Find where the given text appears and provide that cell's center as [x, y] coordinate. 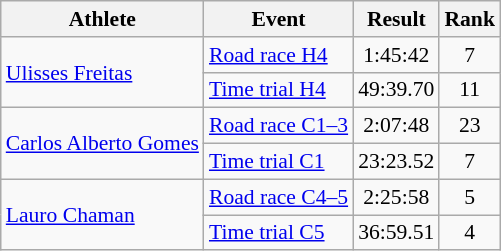
23:23.52 [396, 162]
Event [278, 19]
Time trial C5 [278, 233]
Time trial H4 [278, 90]
1:45:42 [396, 55]
4 [470, 233]
Result [396, 19]
Road race C4–5 [278, 197]
Lauro Chaman [102, 214]
11 [470, 90]
Ulisses Freitas [102, 72]
Carlos Alberto Gomes [102, 144]
Road race H4 [278, 55]
36:59.51 [396, 233]
2:25:58 [396, 197]
5 [470, 197]
Rank [470, 19]
Time trial C1 [278, 162]
23 [470, 126]
49:39.70 [396, 90]
2:07:48 [396, 126]
Athlete [102, 19]
Road race C1–3 [278, 126]
